Scan for the cell matching the given text and deliver its [x, y] coordinate at center. 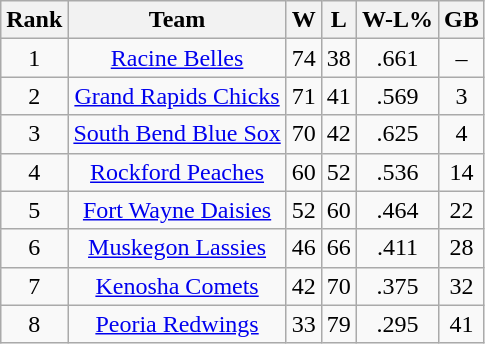
33 [304, 324]
Muskegon Lassies [177, 248]
32 [462, 286]
Team [177, 20]
66 [338, 248]
Peoria Redwings [177, 324]
W-L% [397, 20]
– [462, 58]
.375 [397, 286]
1 [34, 58]
Rank [34, 20]
.625 [397, 134]
38 [338, 58]
.536 [397, 172]
Rockford Peaches [177, 172]
.569 [397, 96]
71 [304, 96]
74 [304, 58]
6 [34, 248]
.295 [397, 324]
.661 [397, 58]
46 [304, 248]
Racine Belles [177, 58]
L [338, 20]
22 [462, 210]
14 [462, 172]
Kenosha Comets [177, 286]
Fort Wayne Daisies [177, 210]
7 [34, 286]
GB [462, 20]
2 [34, 96]
28 [462, 248]
.464 [397, 210]
5 [34, 210]
.411 [397, 248]
W [304, 20]
8 [34, 324]
South Bend Blue Sox [177, 134]
79 [338, 324]
Grand Rapids Chicks [177, 96]
